Search for the cell housing the specified text and yield its (x, y) center coordinate. 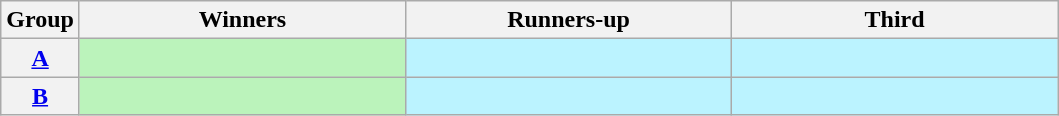
Third (895, 20)
Runners-up (568, 20)
Group (40, 20)
B (40, 96)
A (40, 58)
Winners (242, 20)
